Capture the cell that displays the provided text and extract its (X, Y) central coordinate. 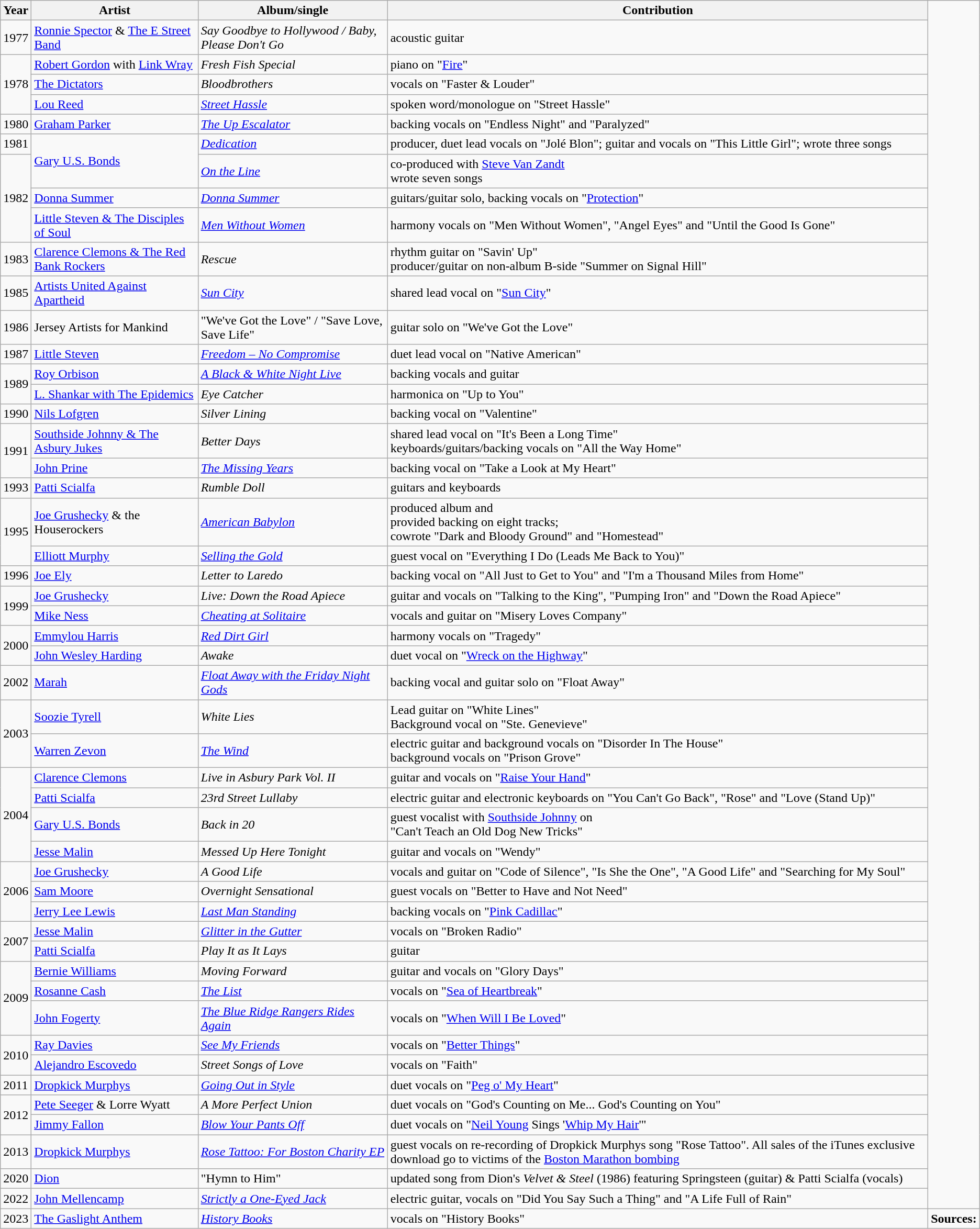
Rosanne Cash (115, 991)
Silver Lining (293, 414)
duet vocals on "God's Counting on Me... God's Counting on You" (658, 1105)
duet vocals on "Peg o' My Heart" (658, 1085)
vocals on "History Books" (658, 1219)
Warren Zevon (115, 751)
Awake (293, 655)
vocals on "Sea of Heartbreak" (658, 991)
23rd Street Lullaby (293, 798)
Robert Gordon with Link Wray (115, 64)
Men Without Women (293, 225)
produced album andprovided backing on eight tracks;cowrote "Dark and Bloody Ground" and "Homestead" (658, 522)
Alejandro Escovedo (115, 1065)
A Black & White Night Live (293, 374)
Lead guitar on "White Lines"Background vocal on "Ste. Genevieve" (658, 716)
The Up Escalator (293, 124)
Ronnie Spector & The E Street Band (115, 38)
A More Perfect Union (293, 1105)
2006 (16, 891)
Red Dirt Girl (293, 635)
Strictly a One-Eyed Jack (293, 1199)
1993 (16, 488)
electric guitar and electronic keyboards on "You Can't Go Back", "Rose" and "Love (Stand Up)" (658, 798)
1987 (16, 354)
Contribution (658, 10)
vocals on "When Will I Be Loved" (658, 1018)
Sun City (293, 293)
Lou Reed (115, 104)
Elliott Murphy (115, 556)
shared lead vocal on "Sun City" (658, 293)
Letter to Laredo (293, 576)
Joe Ely (115, 576)
Dedication (293, 144)
Jersey Artists for Mankind (115, 327)
2007 (16, 941)
harmonica on "Up to You" (658, 394)
harmony vocals on "Men Without Women", "Angel Eyes" and "Until the Good Is Gone" (658, 225)
2010 (16, 1055)
guitar solo on "We've Got the Love" (658, 327)
The List (293, 991)
2003 (16, 733)
Overnight Sensational (293, 891)
co-produced with Steve Van Zandtwrote seven songs (658, 171)
Say Goodbye to Hollywood / Baby, Please Don't Go (293, 38)
shared lead vocal on "It's Been a Long Time"keyboards/guitars/backing vocals on "All the Way Home" (658, 441)
duet lead vocal on "Native American" (658, 354)
The Missing Years (293, 468)
Emmylou Harris (115, 635)
Little Steven (115, 354)
Street Hassle (293, 104)
Roy Orbison (115, 374)
rhythm guitar on "Savin' Up"producer/guitar on non-album B-side "Summer on Signal Hill" (658, 259)
backing vocals on "Pink Cadillac" (658, 911)
Selling the Gold (293, 556)
backing vocal on "Take a Look at My Heart" (658, 468)
backing vocals on "Endless Night" and "Paralyzed" (658, 124)
Back in 20 (293, 825)
Float Away with the Friday Night Gods (293, 683)
The Blue Ridge Rangers Rides Again (293, 1018)
Joe Grushecky & the Houserockers (115, 522)
Bloodbrothers (293, 84)
vocals on "Faith" (658, 1065)
Jerry Lee Lewis (115, 911)
duet vocal on "Wreck on the Highway" (658, 655)
1999 (16, 606)
guest vocal on "Everything I Do (Leads Me Back to You)" (658, 556)
Southside Johnny & The Asbury Jukes (115, 441)
Freedom – No Compromise (293, 354)
Little Steven & The Disciples of Soul (115, 225)
1990 (16, 414)
guitar and vocals on "Raise Your Hand" (658, 778)
2023 (16, 1219)
1982 (16, 198)
backing vocal on "All Just to Get to You" and "I'm a Thousand Miles from Home" (658, 576)
Blow Your Pants Off (293, 1125)
guitar and vocals on "Wendy" (658, 852)
Last Man Standing (293, 911)
1981 (16, 144)
2000 (16, 645)
Marah (115, 683)
Album/single (293, 10)
"We've Got the Love" / "Save Love, Save Life" (293, 327)
backing vocal on "Valentine" (658, 414)
producer, duet lead vocals on "Jolé Blon"; guitar and vocals on "This Little Girl"; wrote three songs (658, 144)
vocals and guitar on "Code of Silence", "Is She the One", "A Good Life" and "Searching for My Soul" (658, 872)
Rumble Doll (293, 488)
vocals on "Broken Radio" (658, 931)
harmony vocals on "Tragedy" (658, 635)
History Books (293, 1219)
Eye Catcher (293, 394)
Rescue (293, 259)
Jimmy Fallon (115, 1125)
A Good Life (293, 872)
Sam Moore (115, 891)
1980 (16, 124)
Mike Ness (115, 616)
1986 (16, 327)
Going Out in Style (293, 1085)
The Gaslight Anthem (115, 1219)
White Lies (293, 716)
spoken word/monologue on "Street Hassle" (658, 104)
The Wind (293, 751)
1983 (16, 259)
Dion (115, 1179)
2004 (16, 814)
Live in Asbury Park Vol. II (293, 778)
Nils Lofgren (115, 414)
Cheating at Solitaire (293, 616)
2002 (16, 683)
2020 (16, 1179)
vocals on "Faster & Louder" (658, 84)
John Prine (115, 468)
Better Days (293, 441)
guest vocalist with Southside Johnny on "Can't Teach an Old Dog New Tricks" (658, 825)
backing vocals and guitar (658, 374)
backing vocal and guitar solo on "Float Away" (658, 683)
guitar and vocals on "Glory Days" (658, 971)
electric guitar and background vocals on "Disorder In The House"background vocals on "Prison Grove" (658, 751)
duet vocals on "Neil Young Sings 'Whip My Hair'" (658, 1125)
Fresh Fish Special (293, 64)
Pete Seeger & Lorre Wyatt (115, 1105)
2012 (16, 1115)
John Wesley Harding (115, 655)
Artists United Against Apartheid (115, 293)
Clarence Clemons (115, 778)
2009 (16, 998)
1977 (16, 38)
Year (16, 10)
2013 (16, 1152)
Live: Down the Road Apiece (293, 596)
Play It as It Lays (293, 951)
guest vocals on "Better to Have and Not Need" (658, 891)
1985 (16, 293)
vocals and guitar on "Misery Loves Company" (658, 616)
Moving Forward (293, 971)
John Mellencamp (115, 1199)
updated song from Dion's Velvet & Steel (1986) featuring Springsteen (guitar) & Patti Scialfa (vocals) (658, 1179)
Glitter in the Gutter (293, 931)
acoustic guitar (658, 38)
1995 (16, 532)
See My Friends (293, 1045)
piano on "Fire" (658, 64)
electric guitar, vocals on "Did You Say Such a Thing" and "A Life Full of Rain" (658, 1199)
guitars and keyboards (658, 488)
Ray Davies (115, 1045)
Artist (115, 10)
guitars/guitar solo, backing vocals on "Protection" (658, 198)
The Dictators (115, 84)
American Babylon (293, 522)
Street Songs of Love (293, 1065)
2022 (16, 1199)
Sources: (954, 1219)
1991 (16, 451)
vocals on "Better Things" (658, 1045)
John Fogerty (115, 1018)
Messed Up Here Tonight (293, 852)
guitar (658, 951)
Rose Tattoo: For Boston Charity EP (293, 1152)
guitar and vocals on "Talking to the King", "Pumping Iron" and "Down the Road Apiece" (658, 596)
2011 (16, 1085)
1989 (16, 384)
Clarence Clemons & The Red Bank Rockers (115, 259)
Bernie Williams (115, 971)
Soozie Tyrell (115, 716)
L. Shankar with The Epidemics (115, 394)
"Hymn to Him" (293, 1179)
1978 (16, 84)
1996 (16, 576)
Graham Parker (115, 124)
On the Line (293, 171)
